Determine the [X, Y] coordinate at the center of the cell enclosing the given text.  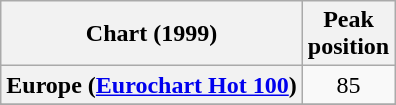
Chart (1999) [152, 34]
85 [348, 85]
Peakposition [348, 34]
Europe (Eurochart Hot 100) [152, 85]
